Output the [X, Y] coordinate of the center of the cell containing the given text.  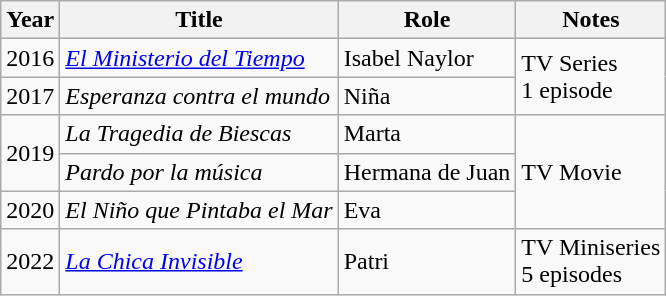
El Ministerio del Tiempo [199, 58]
Notes [591, 20]
2016 [30, 58]
Year [30, 20]
Role [427, 20]
Esperanza contra el mundo [199, 96]
La Tragedia de Biescas [199, 134]
2017 [30, 96]
Marta [427, 134]
Niña [427, 96]
Hermana de Juan [427, 172]
2022 [30, 262]
TV Movie [591, 172]
TV Series1 episode [591, 77]
Eva [427, 210]
Patri [427, 262]
La Chica Invisible [199, 262]
Title [199, 20]
Pardo por la música [199, 172]
2020 [30, 210]
El Niño que Pintaba el Mar [199, 210]
Isabel Naylor [427, 58]
TV Miniseries5 episodes [591, 262]
2019 [30, 153]
